Output the (X, Y) coordinate of the center of the cell containing the given text.  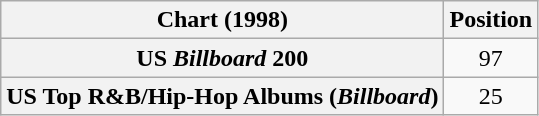
US Top R&B/Hip-Hop Albums (Billboard) (222, 96)
US Billboard 200 (222, 58)
25 (491, 96)
97 (491, 58)
Position (491, 20)
Chart (1998) (222, 20)
